Locate the cell with the specified text and output its (X, Y) center coordinate. 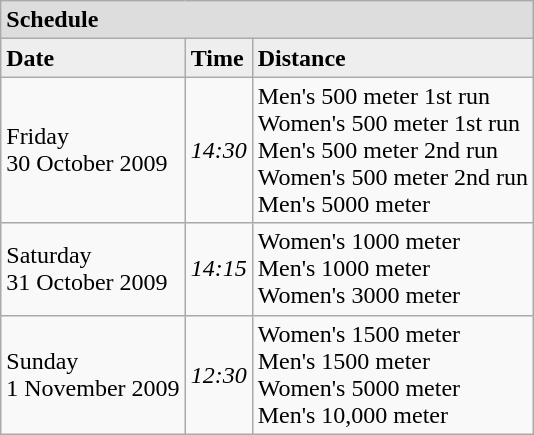
Distance (392, 58)
Date (93, 58)
Saturday31 October 2009 (93, 269)
Time (218, 58)
14:15 (218, 269)
14:30 (218, 150)
Friday30 October 2009 (93, 150)
Women's 1000 meterMen's 1000 meterWomen's 3000 meter (392, 269)
12:30 (218, 374)
Sunday1 November 2009 (93, 374)
Women's 1500 meterMen's 1500 meterWomen's 5000 meterMen's 10,000 meter (392, 374)
Schedule (268, 20)
Men's 500 meter 1st runWomen's 500 meter 1st runMen's 500 meter 2nd runWomen's 500 meter 2nd runMen's 5000 meter (392, 150)
